Capture the cell that displays the provided text and extract its [x, y] central coordinate. 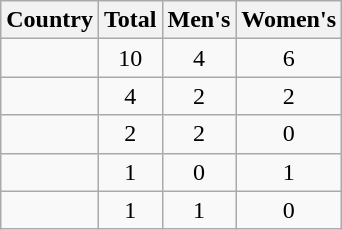
Total [130, 20]
Country [50, 20]
10 [130, 58]
Men's [199, 20]
6 [289, 58]
Women's [289, 20]
